Pinpoint the cell where the given text exists, returning its [x, y] midpoint coordinate. 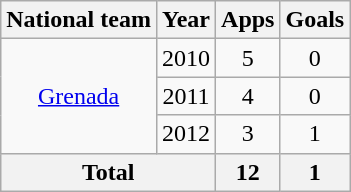
Grenada [79, 96]
12 [248, 172]
Goals [315, 20]
2012 [186, 134]
Apps [248, 20]
Total [108, 172]
Year [186, 20]
2010 [186, 58]
National team [79, 20]
5 [248, 58]
2011 [186, 96]
3 [248, 134]
4 [248, 96]
